For the text-containing cell, return its midpoint in (x, y) coordinate format. 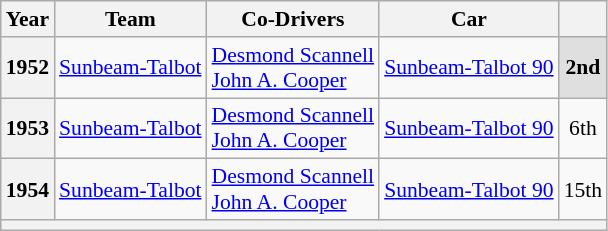
Co-Drivers (294, 19)
Car (468, 19)
2nd (584, 68)
15th (584, 190)
1953 (28, 128)
Team (130, 19)
1954 (28, 190)
1952 (28, 68)
Year (28, 19)
6th (584, 128)
